Search for the cell housing the specified text and yield its [X, Y] center coordinate. 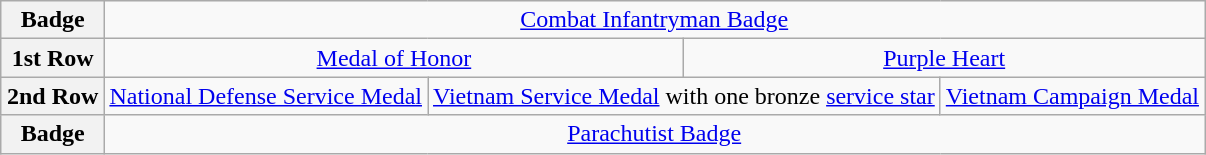
Medal of Honor [394, 58]
Vietnam Campaign Medal [1072, 96]
Parachutist Badge [654, 134]
1st Row [52, 58]
Vietnam Service Medal with one bronze service star [684, 96]
Combat Infantryman Badge [654, 20]
Purple Heart [944, 58]
National Defense Service Medal [266, 96]
2nd Row [52, 96]
